Provide the [X, Y] coordinate of the cell's center where the given text is located.  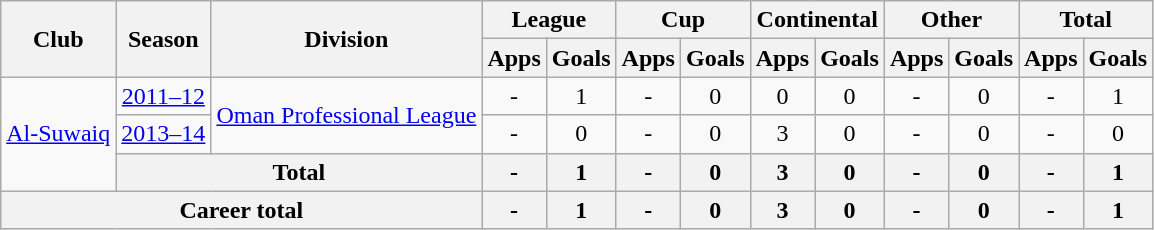
League [549, 20]
Career total [242, 210]
Cup [683, 20]
Continental [817, 20]
Season [164, 39]
Al-Suwaiq [58, 134]
Oman Professional League [346, 115]
2011–12 [164, 96]
Division [346, 39]
Other [951, 20]
2013–14 [164, 134]
Club [58, 39]
